For the text-containing cell, return its midpoint in [X, Y] coordinate format. 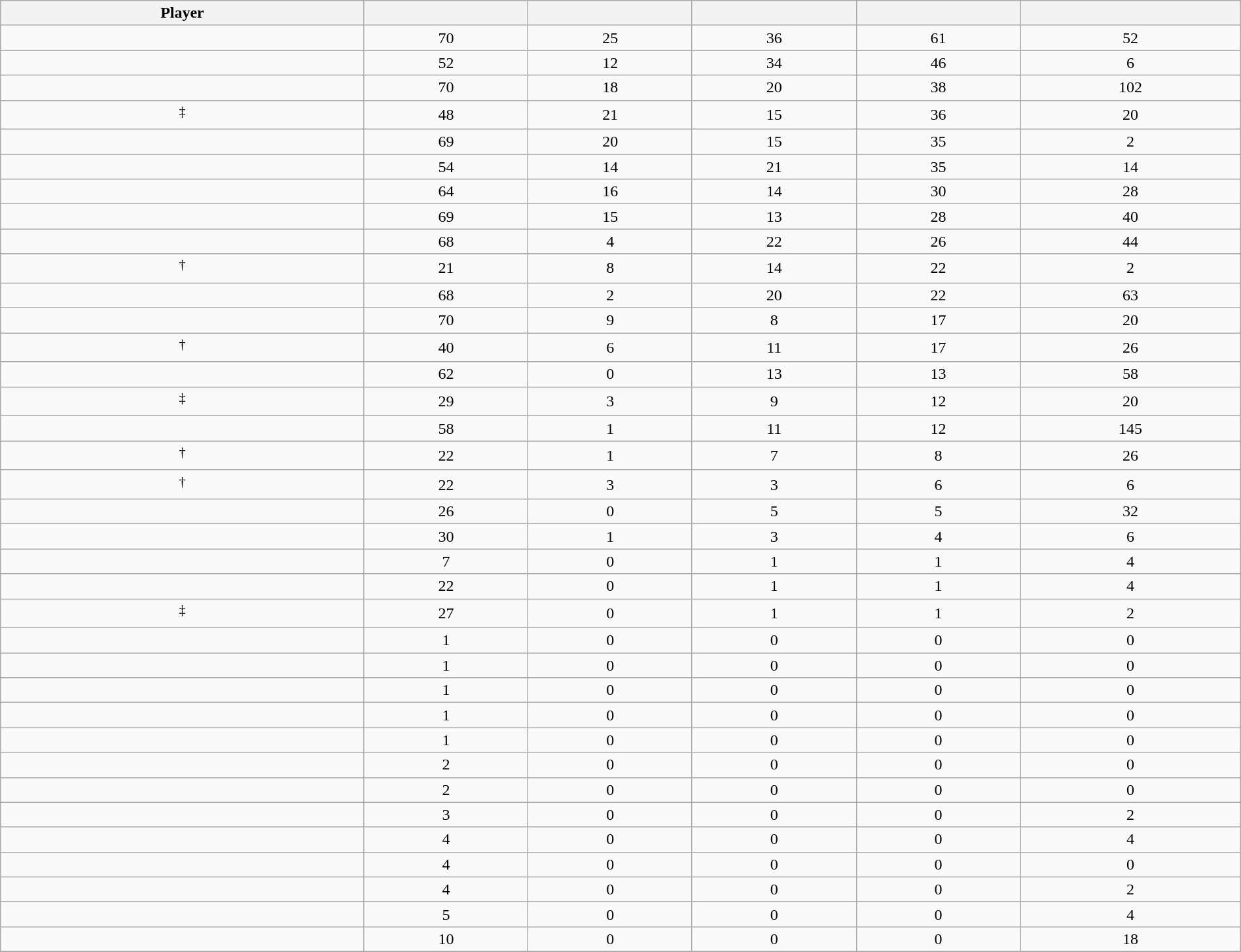
29 [446, 402]
27 [446, 614]
16 [610, 192]
25 [610, 38]
38 [939, 88]
61 [939, 38]
54 [446, 167]
Player [182, 13]
48 [446, 115]
145 [1131, 429]
102 [1131, 88]
44 [1131, 241]
34 [774, 63]
64 [446, 192]
10 [446, 939]
46 [939, 63]
62 [446, 374]
63 [1131, 295]
32 [1131, 512]
